Search for the cell housing the specified text and yield its (X, Y) center coordinate. 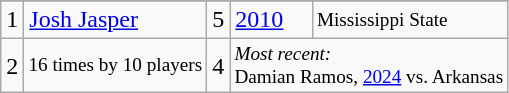
1 (12, 20)
Josh Jasper (116, 20)
16 times by 10 players (116, 66)
Mississippi State (410, 20)
Most recent:Damian Ramos, 2024 vs. Arkansas (369, 66)
5 (218, 20)
2 (12, 66)
2010 (271, 20)
4 (218, 66)
